Search for the cell housing the specified text and yield its (x, y) center coordinate. 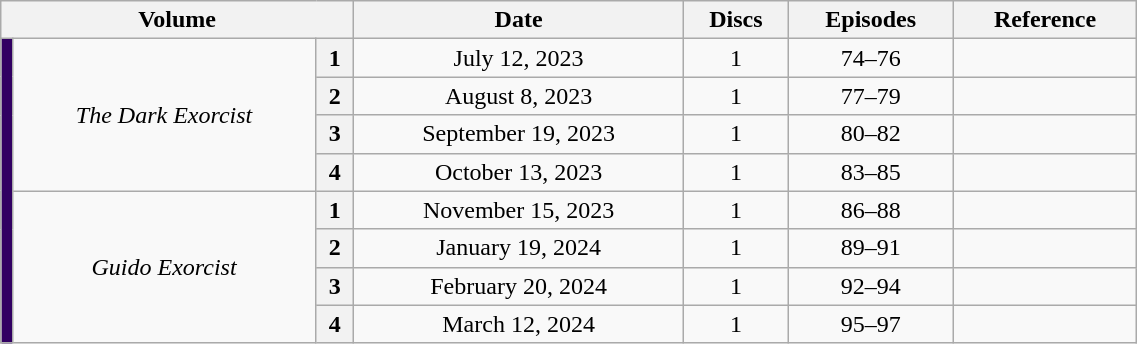
October 13, 2023 (518, 172)
Volume (178, 20)
89–91 (870, 248)
Guido Exorcist (164, 267)
Discs (736, 20)
September 19, 2023 (518, 134)
February 20, 2024 (518, 286)
74–76 (870, 58)
77–79 (870, 96)
83–85 (870, 172)
Date (518, 20)
The Dark Exorcist (164, 115)
July 12, 2023 (518, 58)
Episodes (870, 20)
95–97 (870, 324)
August 8, 2023 (518, 96)
92–94 (870, 286)
November 15, 2023 (518, 210)
80–82 (870, 134)
86–88 (870, 210)
January 19, 2024 (518, 248)
Reference (1045, 20)
March 12, 2024 (518, 324)
